Scan for the cell matching the given text and deliver its (x, y) coordinate at center. 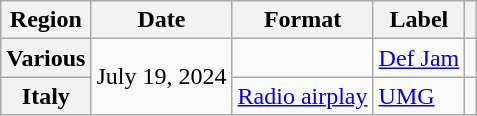
UMG (419, 96)
July 19, 2024 (162, 77)
Label (419, 20)
Date (162, 20)
Italy (46, 96)
Various (46, 58)
Radio airplay (302, 96)
Format (302, 20)
Def Jam (419, 58)
Region (46, 20)
